Return the (x, y) coordinate for the center point of the cell that contains the specified text.  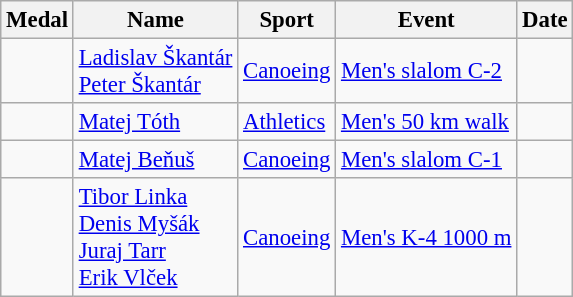
Date (545, 20)
Matej Beňuš (155, 160)
Name (155, 20)
Tibor LinkaDenis MyšákJuraj TarrErik Vlček (155, 238)
Men's 50 km walk (426, 122)
Matej Tóth (155, 122)
Men's slalom C-2 (426, 72)
Sport (287, 20)
Ladislav ŠkantárPeter Škantár (155, 72)
Men's slalom C-1 (426, 160)
Event (426, 20)
Medal (38, 20)
Men's K-4 1000 m (426, 238)
Athletics (287, 122)
